Extract the [x, y] coordinate from the center of the cell holding the provided text.  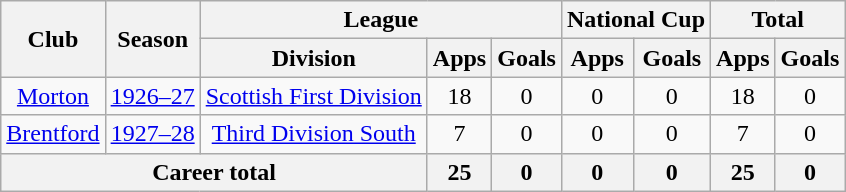
Scottish First Division [314, 96]
League [380, 20]
Division [314, 58]
National Cup [636, 20]
1927–28 [152, 134]
Season [152, 39]
Total [778, 20]
Morton [53, 96]
Club [53, 39]
1926–27 [152, 96]
Third Division South [314, 134]
Career total [214, 172]
Brentford [53, 134]
